Scan for the cell matching the given text and deliver its [x, y] coordinate at center. 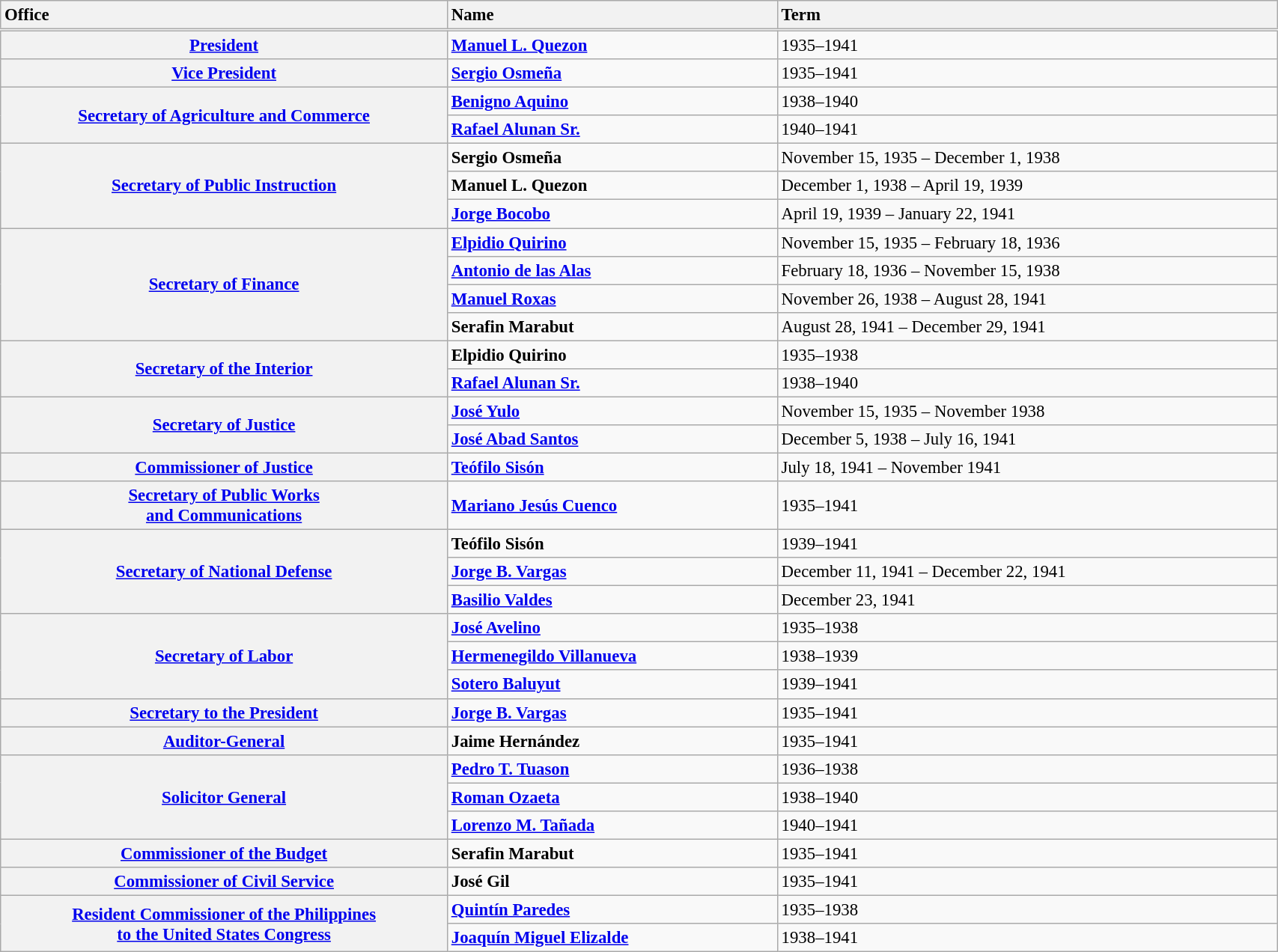
José Avelino [612, 628]
Solicitor General [225, 796]
Roman Ozaeta [612, 797]
Hermenegildo Villanueva [612, 656]
August 28, 1941 – December 29, 1941 [1027, 326]
December 11, 1941 – December 22, 1941 [1027, 572]
1938–1941 [1027, 938]
December 5, 1938 – July 16, 1941 [1027, 439]
Benigno Aquino [612, 102]
Lorenzo M. Tañada [612, 826]
1938–1939 [1027, 656]
Manuel Roxas [612, 299]
Name [612, 15]
November 15, 1935 – February 18, 1936 [1027, 242]
Antonio de las Alas [612, 270]
President [225, 45]
Secretary of Public Worksand Communications [225, 506]
November 15, 1935 – December 1, 1938 [1027, 158]
Secretary of Labor [225, 656]
Commissioner of Civil Service [225, 882]
Secretary of Agriculture and Commerce [225, 115]
Jorge Bocobo [612, 214]
Office [225, 15]
Commissioner of Justice [225, 467]
Secretary to the President [225, 713]
Commissioner of the Budget [225, 853]
December 1, 1938 – April 19, 1939 [1027, 186]
Secretary of the Interior [225, 368]
José Yulo [612, 411]
Term [1027, 15]
February 18, 1936 – November 15, 1938 [1027, 270]
Secretary of Justice [225, 425]
José Gil [612, 882]
Joaquín Miguel Elizalde [612, 938]
Jaime Hernández [612, 741]
November 26, 1938 – August 28, 1941 [1027, 299]
Vice President [225, 73]
Resident Commissioner of the Philippinesto the United States Congress [225, 924]
Mariano Jesús Cuenco [612, 506]
José Abad Santos [612, 439]
December 23, 1941 [1027, 600]
April 19, 1939 – January 22, 1941 [1027, 214]
Secretary of Public Instruction [225, 186]
Secretary of Finance [225, 284]
Basilio Valdes [612, 600]
Sotero Baluyut [612, 685]
Auditor-General [225, 741]
1936–1938 [1027, 769]
July 18, 1941 – November 1941 [1027, 467]
Quintín Paredes [612, 909]
Secretary of National Defense [225, 572]
Pedro T. Tuason [612, 769]
November 15, 1935 – November 1938 [1027, 411]
